Pinpoint the cell where the given text exists, returning its [X, Y] midpoint coordinate. 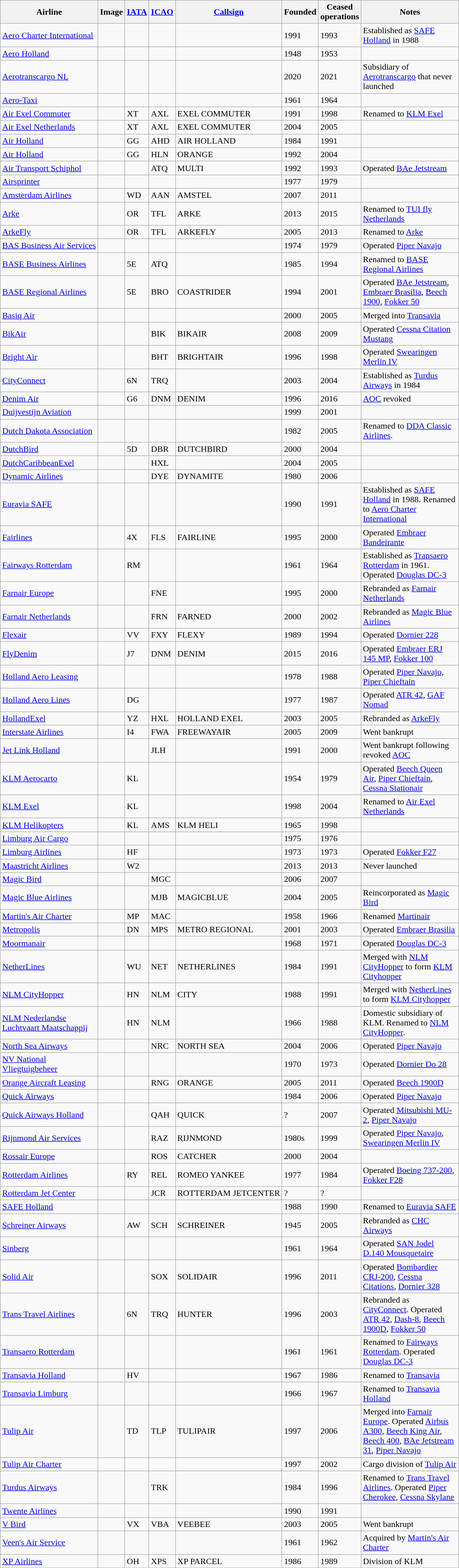
Aero Holland [49, 54]
Rijnmond Air Services [49, 1138]
Operated Piper Navajo, Swearingen Merlin IV [410, 1138]
Established as SAFE Holland in 1988 [410, 35]
OH [137, 1561]
Rossair Europe [49, 1156]
Airsprinter [49, 181]
AOC revoked [410, 399]
2021 [340, 77]
QUICK [229, 1114]
DYNAMITE [229, 476]
DUTCHBIRD [229, 449]
XPS [162, 1561]
Operated Piper Navajo, Piper Chieftain [410, 676]
FLEXY [229, 635]
North Sea Airways [49, 1046]
Rebranded as Magic Blue Airlines [410, 616]
DBR [162, 449]
Rebranded as CHC Airways [410, 1225]
NRC [162, 1046]
Callsign [229, 12]
Never launched [410, 865]
Arke [49, 214]
ROTTERDAM JETCENTER [229, 1193]
Holland Aero Lines [49, 700]
FREEWAYAIR [229, 732]
FNE [162, 594]
Farnair Europe [49, 594]
Martin's Air Charter [49, 916]
SOX [162, 1277]
AMSTEL [229, 195]
Renamed to Euravia SAFE [410, 1207]
ROS [162, 1156]
Operated Fokker F27 [410, 852]
CITY [229, 994]
ROMEO YANKEE [229, 1174]
AIR HOLLAND [229, 141]
Limburg Airlines [49, 852]
Dynamic Airlines [49, 476]
ICAO [162, 12]
1978 [300, 676]
MPS [162, 930]
BRO [162, 292]
1976 [340, 838]
Veen's Air Service [49, 1542]
Merged into Transavia [410, 315]
Tulip Air [49, 1431]
Magic Blue Airlines [49, 898]
CATCHER [229, 1156]
MGC [162, 879]
VV [137, 635]
NET [162, 967]
ARKEFLY [229, 232]
Renamed to TUI fly Netherlands [410, 214]
1965 [300, 825]
4X [137, 537]
FAIRLINE [229, 537]
1975 [300, 838]
XP PARCEL [229, 1561]
Merged into Farnair Europe. Operated Airbus A300, Beech King Air, Beech 400, BAe Jetstream 31, Piper Navajo [410, 1431]
1953 [340, 54]
1974 [300, 246]
NetherLines [49, 967]
RY [137, 1174]
Renamed to Trans Travel Airlines. Operated Piper Cherokee, Cessna Skylane [410, 1487]
DN [137, 930]
1980 [300, 476]
YZ [137, 718]
I4 [137, 732]
Sinberg [49, 1249]
FWA [162, 732]
Limburg Air Cargo [49, 838]
HV [137, 1375]
Magic Bird [49, 879]
1970 [300, 1064]
FXY [162, 635]
Operated Mitsubishi MU-2, Piper Navajo [410, 1114]
Moormanair [49, 943]
V Bird [49, 1524]
AMS [162, 825]
Twente Airlines [49, 1510]
MULTI [229, 168]
BASE Business Airlines [49, 264]
Amsterdam Airlines [49, 195]
BIKAIR [229, 334]
BHT [162, 357]
DYE [162, 476]
ARKE [229, 214]
Subsidiary of Aerotranscargo that never launched [410, 77]
Ceased operations [340, 12]
Metropolis [49, 930]
XP Airlines [49, 1561]
Operated Boeing 737-200, Fokker F28 [410, 1174]
Operated Embraer ERJ 145 MP, Fokker 100 [410, 654]
Notes [410, 12]
Merged with NLM CityHopper to form KLM Cityhopper [410, 967]
1954 [300, 778]
Solid Air [49, 1277]
NETHERLINES [229, 967]
Renamed to Fairways Rotterdam. Operated Douglas DC-3 [410, 1352]
Orange Aircraft Leasing [49, 1083]
MAC [162, 916]
Rebranded as ArkeFly [410, 718]
MJB [162, 898]
Air Transport Schiphol [49, 168]
Image [112, 12]
1980s [300, 1138]
Established as Turdus Airways in 1984 [410, 380]
Merged with NetherLines to form KLM Cityhopper [410, 994]
Founded [300, 12]
Trans Travel Airlines [49, 1314]
Renamed to Air Exel Netherlands [410, 807]
Turdus Airways [49, 1487]
Aero-Taxi [49, 100]
DutchBird [49, 449]
5D [137, 449]
Flexair [49, 635]
Operated Dornier 228 [410, 635]
BIK [162, 334]
HF [137, 852]
Bright Air [49, 357]
Schreiner Airways [49, 1225]
1987 [340, 700]
Reincorporated as Magic Bird [410, 898]
Fairlines [49, 537]
2020 [300, 77]
Renamed to Arke [410, 232]
SCH [162, 1225]
Rebranded as CityConnect. Operated ATR 42, Dash-8, Beech 1900D, Fokker 50 [410, 1314]
Established as Transaero Rotterdam in 1961. Operated Douglas DC-3 [410, 565]
Aerotranscargo NL [49, 77]
HollandExel [49, 718]
Operated Beech 1900D [410, 1083]
Quick Airways [49, 1096]
JCR [162, 1193]
NLM CityHopper [49, 994]
Euravia SAFE [49, 504]
Farnair Netherlands [49, 616]
Went bankrupt following revoked AOC [410, 750]
Airline [49, 12]
BRIGHTAIR [229, 357]
HLN [162, 154]
COASTRIDER [229, 292]
DG [137, 700]
Operated Embraer Brasilia [410, 930]
JLH [162, 750]
Rotterdam Airlines [49, 1174]
WU [137, 967]
1985 [300, 264]
Air Exel Commuter [49, 114]
Rebranded as Farnair Netherlands [410, 594]
Holland Aero Leasing [49, 676]
VBA [162, 1524]
Renamed to BASE Regional Airlines [410, 264]
KLM Exel [49, 807]
Transavia Limburg [49, 1394]
VX [137, 1524]
TLP [162, 1431]
W2 [137, 865]
IATA [137, 12]
Operated Swearingen Merlin IV [410, 357]
BAS Business Air Services [49, 246]
TRK [162, 1487]
Operated ATR 42, GAF Nomad [410, 700]
Rotterdam Jet Center [49, 1193]
RIJNMOND [229, 1138]
Duijvestijn Aviation [49, 412]
AW [137, 1225]
Renamed to DDA Classic Airlines. [410, 431]
Division of KLM [410, 1561]
Maastricht Airlines [49, 865]
Renamed to Transavia [410, 1375]
1945 [300, 1225]
1948 [300, 54]
Jet Link Holland [49, 750]
Acquired by Martin's Air Charter [410, 1542]
Dutch Dakota Association [49, 431]
Fairways Rotterdam [49, 565]
Aero Charter International [49, 35]
SCHREINER [229, 1225]
Interstate Airlines [49, 732]
Renamed Martinair [410, 916]
Tulip Air Charter [49, 1464]
NLM Nederlandse Luchtvaart Maatschappij [49, 1023]
Renamed to Transavia Holland [410, 1394]
METRO REGIONAL [229, 930]
CityConnect [49, 380]
Transavia Holland [49, 1375]
SAFE Holland [49, 1207]
RM [137, 565]
QAH [162, 1114]
Basiq Air [49, 315]
TULIPAIR [229, 1431]
MAGICBLUE [229, 898]
WD [137, 195]
2008 [300, 334]
Operated SAN Jodel D.140 Mousquetaire [410, 1249]
1968 [300, 943]
HOLLAND EXEL [229, 718]
SOLIDAIR [229, 1277]
Operated Beech Queen Air, Piper Chieftain, Cessna Stationair [410, 778]
Operated BAe Jetstream, Embraer Brasilia, Beech 1900, Fokker 50 [410, 292]
Operated Cessna Citation Mustang [410, 334]
1958 [300, 916]
1982 [300, 431]
KLM HELI [229, 825]
Operated Embraer Bandeirante [410, 537]
Denim Air [49, 399]
VEEBEE [229, 1524]
NV National Vliegtuigbeheer [49, 1064]
Domestic subsidiary of KLM. Renamed to NLM CityHopper. [410, 1023]
KLM Helikopters [49, 825]
AHD [162, 141]
FRN [162, 616]
Renamed to KLM Exel [410, 114]
FARNED [229, 616]
Cargo division of Tulip Air [410, 1464]
J7 [137, 654]
DutchCaribbeanExel [49, 463]
Operated Dornier Do 28 [410, 1064]
ArkeFly [49, 232]
Air Exel Netherlands [49, 127]
FlyDenim [49, 654]
RAZ [162, 1138]
BikAir [49, 334]
Quick Airways Holland [49, 1114]
Operated BAe Jetstream [410, 168]
KLM Aerocarto [49, 778]
AAN [162, 195]
HUNTER [229, 1314]
G6 [137, 399]
Operated Douglas DC-3 [410, 943]
1962 [340, 1542]
REL [162, 1174]
Operated Bombardier CRJ-200, Cessna Citations, Dornier 328 [410, 1277]
1971 [340, 943]
FLS [162, 537]
NORTH SEA [229, 1046]
RNG [162, 1083]
BASE Regional Airlines [49, 292]
Transaero Rotterdam [49, 1352]
TD [137, 1431]
MP [137, 916]
Established as SAFE Holland in 1988. Renamed to Aero Charter International [410, 504]
